Search for the cell housing the specified text and yield its (x, y) center coordinate. 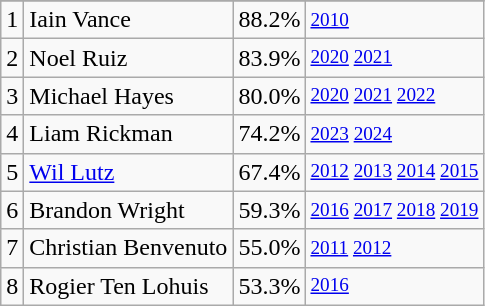
59.3% (270, 210)
Brandon Wright (128, 210)
2010 (394, 20)
3 (12, 96)
55.0% (270, 248)
2011 2012 (394, 248)
88.2% (270, 20)
2012 2013 2014 2015 (394, 172)
83.9% (270, 58)
2020 2021 2022 (394, 96)
2016 (394, 286)
Christian Benvenuto (128, 248)
2 (12, 58)
1 (12, 20)
Iain Vance (128, 20)
Wil Lutz (128, 172)
80.0% (270, 96)
74.2% (270, 134)
Michael Hayes (128, 96)
Liam Rickman (128, 134)
7 (12, 248)
Noel Ruiz (128, 58)
67.4% (270, 172)
8 (12, 286)
2016 2017 2018 2019 (394, 210)
53.3% (270, 286)
4 (12, 134)
5 (12, 172)
2023 2024 (394, 134)
Rogier Ten Lohuis (128, 286)
6 (12, 210)
2020 2021 (394, 58)
